Detect which cell encompasses the target text, then output its (X, Y) center coordinate. 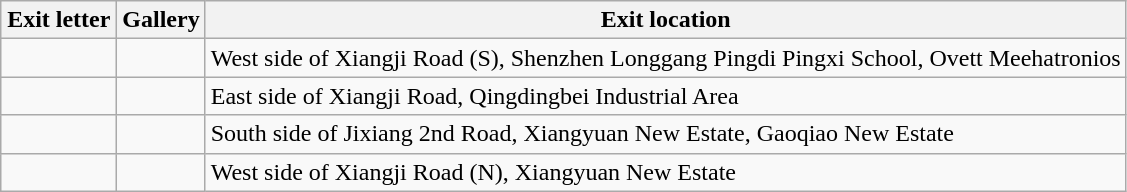
West side of Xiangji Road (S), Shenzhen Longgang Pingdi Pingxi School, Ovett Meehatronios (666, 58)
Gallery (161, 20)
South side of Jixiang 2nd Road, Xiangyuan New Estate, Gaoqiao New Estate (666, 134)
East side of Xiangji Road, Qingdingbei Industrial Area (666, 96)
Exit letter (59, 20)
West side of Xiangji Road (N), Xiangyuan New Estate (666, 172)
Exit location (666, 20)
